Provide the (X, Y) coordinate of the cell's center where the given text is located.  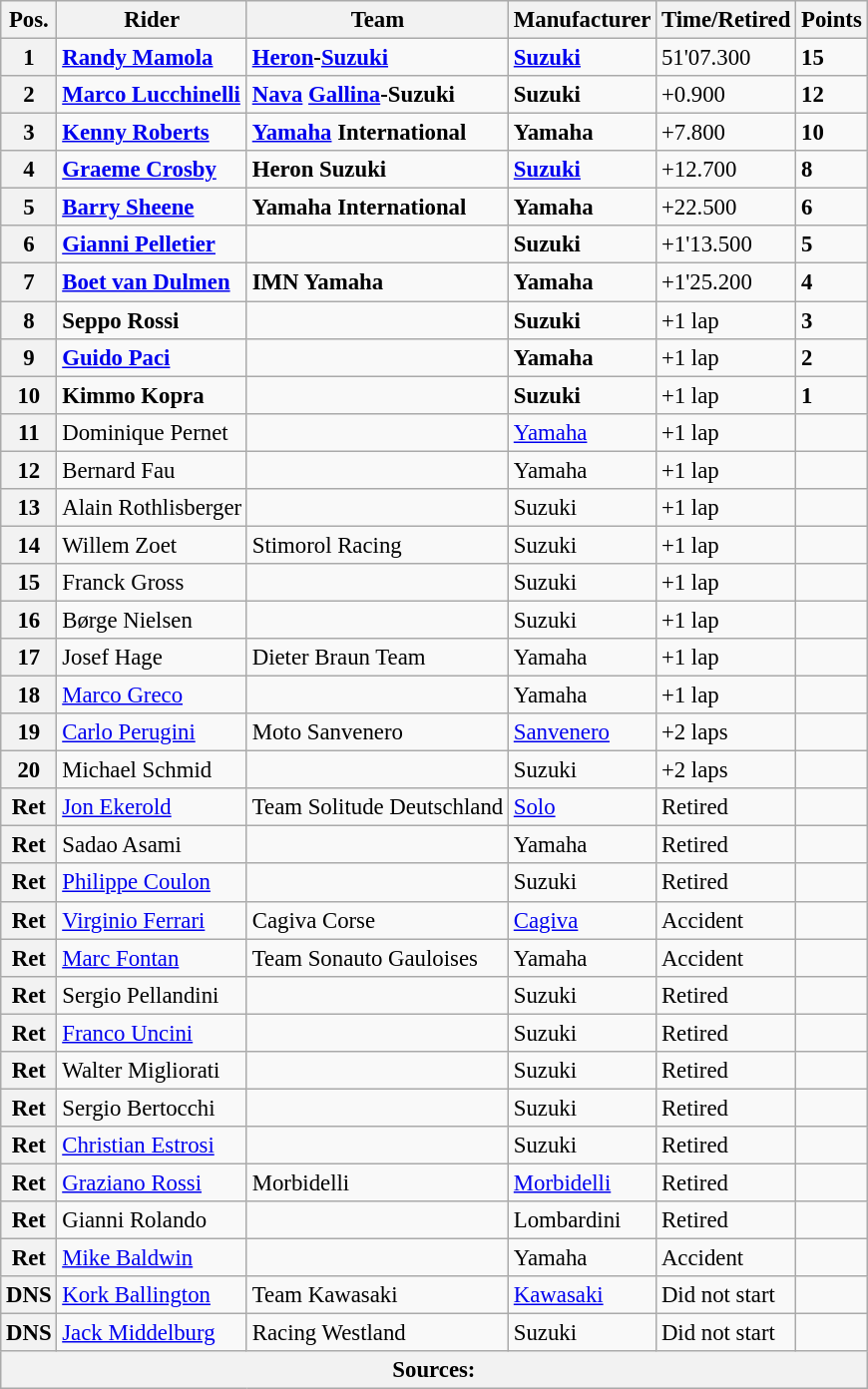
Rider (152, 20)
Stimorol Racing (377, 545)
7 (29, 282)
Manufacturer (583, 20)
Kimmo Kopra (152, 395)
Nava Gallina-Suzuki (377, 95)
13 (29, 508)
IMN Yamaha (377, 282)
Franck Gross (152, 583)
Dieter Braun Team (377, 658)
Sources: (434, 1370)
14 (29, 545)
Cagiva (583, 920)
17 (29, 658)
51'07.300 (726, 58)
Virginio Ferrari (152, 920)
+1'13.500 (726, 244)
20 (29, 770)
16 (29, 620)
Josef Hage (152, 658)
Cagiva Corse (377, 920)
19 (29, 732)
Jack Middelburg (152, 1333)
Moto Sanvenero (377, 732)
Mike Baldwin (152, 1258)
Bernard Fau (152, 470)
+12.700 (726, 170)
Kawasaki (583, 1295)
Seppo Rossi (152, 320)
Team Kawasaki (377, 1295)
Gianni Rolando (152, 1220)
Carlo Perugini (152, 732)
Graeme Crosby (152, 170)
Sergio Pellandini (152, 995)
Franco Uncini (152, 1033)
Racing Westland (377, 1333)
Marco Greco (152, 695)
Solo (583, 807)
11 (29, 432)
Team (377, 20)
9 (29, 357)
Barry Sheene (152, 208)
Boet van Dulmen (152, 282)
+1'25.200 (726, 282)
Team Sonauto Gauloises (377, 958)
Alain Rothlisberger (152, 508)
Sanvenero (583, 732)
Dominique Pernet (152, 432)
Christian Estrosi (152, 1146)
Lombardini (583, 1220)
Børge Nielsen (152, 620)
Marc Fontan (152, 958)
Heron-Suzuki (377, 58)
Willem Zoet (152, 545)
Heron Suzuki (377, 170)
Randy Mamola (152, 58)
+0.900 (726, 95)
Graziano Rossi (152, 1182)
Jon Ekerold (152, 807)
Points (832, 20)
Pos. (29, 20)
Kenny Roberts (152, 133)
Sadao Asami (152, 845)
+7.800 (726, 133)
+22.500 (726, 208)
Kork Ballington (152, 1295)
Philippe Coulon (152, 883)
Time/Retired (726, 20)
Team Solitude Deutschland (377, 807)
Sergio Bertocchi (152, 1108)
18 (29, 695)
Gianni Pelletier (152, 244)
Marco Lucchinelli (152, 95)
Guido Paci (152, 357)
Michael Schmid (152, 770)
Walter Migliorati (152, 1071)
